Scan for the cell matching the given text and deliver its (x, y) coordinate at center. 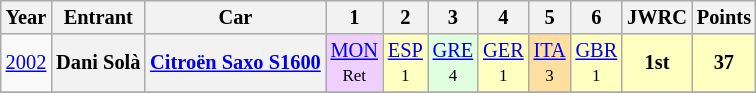
2 (406, 17)
Dani Solà (98, 63)
4 (503, 17)
5 (550, 17)
Points (724, 17)
GBR1 (597, 63)
6 (597, 17)
GRE4 (453, 63)
1st (657, 63)
37 (724, 63)
ESP1 (406, 63)
Year (26, 17)
Citroën Saxo S1600 (235, 63)
JWRC (657, 17)
ITA3 (550, 63)
Car (235, 17)
1 (354, 17)
Entrant (98, 17)
3 (453, 17)
MONRet (354, 63)
GER1 (503, 63)
2002 (26, 63)
